Detect which cell encompasses the target text, then output its [X, Y] center coordinate. 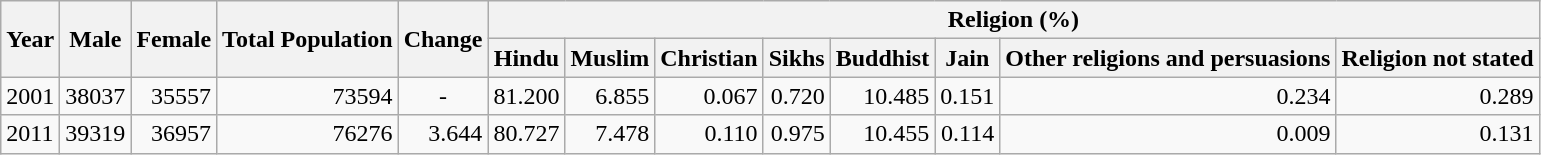
80.727 [526, 134]
0.151 [968, 96]
Total Population [308, 39]
0.110 [709, 134]
0.975 [796, 134]
0.131 [1438, 134]
10.455 [882, 134]
7.478 [610, 134]
Religion not stated [1438, 58]
10.485 [882, 96]
Jain [968, 58]
Change [443, 39]
0.234 [1168, 96]
39319 [96, 134]
Female [174, 39]
Year [30, 39]
Hindu [526, 58]
2011 [30, 134]
0.289 [1438, 96]
6.855 [610, 96]
- [443, 96]
Other religions and persuasions [1168, 58]
2001 [30, 96]
3.644 [443, 134]
Muslim [610, 58]
Christian [709, 58]
38037 [96, 96]
76276 [308, 134]
Sikhs [796, 58]
Religion (%) [1014, 20]
Buddhist [882, 58]
0.114 [968, 134]
73594 [308, 96]
0.720 [796, 96]
36957 [174, 134]
81.200 [526, 96]
Male [96, 39]
0.009 [1168, 134]
0.067 [709, 96]
35557 [174, 96]
